From the cell containing the given text, extract its center point as (X, Y) coordinate. 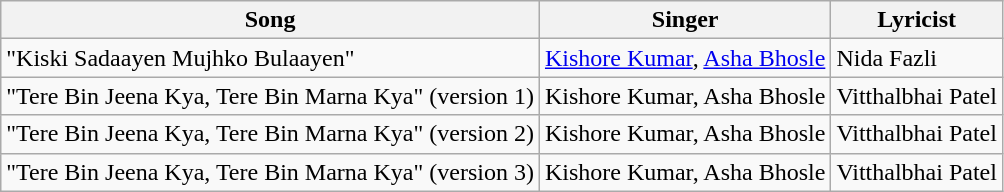
"Tere Bin Jeena Kya, Tere Bin Marna Kya" (version 1) (270, 96)
Lyricist (917, 20)
"Tere Bin Jeena Kya, Tere Bin Marna Kya" (version 3) (270, 172)
Nida Fazli (917, 58)
Singer (684, 20)
Song (270, 20)
"Tere Bin Jeena Kya, Tere Bin Marna Kya" (version 2) (270, 134)
"Kiski Sadaayen Mujhko Bulaayen" (270, 58)
